Determine the [X, Y] coordinate at the center of the cell enclosing the given text.  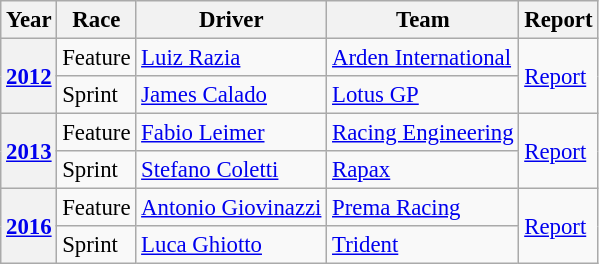
Team [423, 20]
Stefano Coletti [232, 170]
Driver [232, 20]
Luiz Razia [232, 58]
Trident [423, 245]
Racing Engineering [423, 133]
Antonio Giovinazzi [232, 208]
2016 [29, 226]
2013 [29, 152]
Year [29, 20]
Lotus GP [423, 95]
Fabio Leimer [232, 133]
Luca Ghiotto [232, 245]
Prema Racing [423, 208]
Arden International [423, 58]
Rapax [423, 170]
2012 [29, 76]
Race [96, 20]
James Calado [232, 95]
